Provide the (X, Y) coordinate of the cell's center where the given text is located.  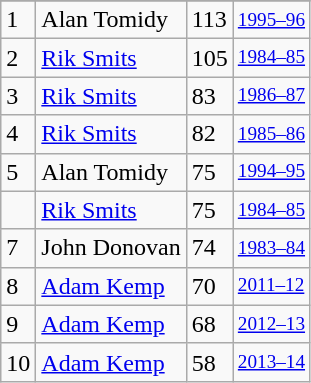
1995–96 (271, 20)
1986–87 (271, 96)
5 (18, 172)
82 (210, 134)
7 (18, 248)
2012–13 (271, 324)
83 (210, 96)
1983–84 (271, 248)
4 (18, 134)
58 (210, 362)
68 (210, 324)
113 (210, 20)
10 (18, 362)
9 (18, 324)
John Donovan (111, 248)
1985–86 (271, 134)
105 (210, 58)
1994–95 (271, 172)
70 (210, 286)
2013–14 (271, 362)
3 (18, 96)
2011–12 (271, 286)
8 (18, 286)
2 (18, 58)
74 (210, 248)
1 (18, 20)
